Scan for the cell matching the given text and deliver its (X, Y) coordinate at center. 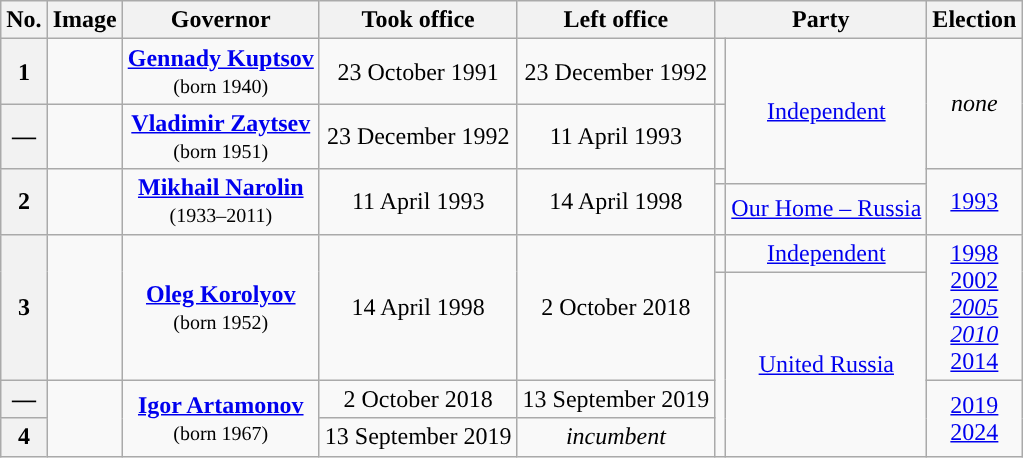
19982002200520102014 (974, 307)
Vladimir Zaytsev(born 1951) (220, 136)
Gennady Kuptsov(born 1940) (220, 72)
23 October 1991 (418, 72)
Governor (220, 20)
3 (24, 307)
2 (24, 202)
Party (821, 20)
none (974, 104)
Left office (616, 20)
20192024 (974, 418)
4 (24, 437)
Oleg Korolyov(born 1952) (220, 307)
United Russia (826, 364)
Took office (418, 20)
Election (974, 20)
Our Home – Russia (826, 209)
1 (24, 72)
1993 (974, 202)
incumbent (616, 437)
No. (24, 20)
Igor Artamonov(born 1967) (220, 418)
Image (84, 20)
Mikhail Narolin(1933–2011) (220, 202)
